Return the [X, Y] coordinate for the center point of the cell that contains the specified text.  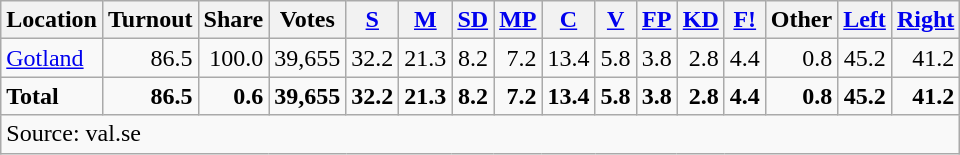
Gotland [52, 58]
KD [700, 20]
V [616, 20]
Votes [308, 20]
Turnout [150, 20]
Right [925, 20]
FP [656, 20]
Left [865, 20]
M [426, 20]
S [372, 20]
Location [52, 20]
Total [52, 96]
SD [473, 20]
100.0 [234, 58]
0.6 [234, 96]
C [568, 20]
Share [234, 20]
MP [518, 20]
Source: val.se [480, 134]
F! [744, 20]
Other [801, 20]
